Identify which cell holds the provided text, then report its [x, y] central coordinate. 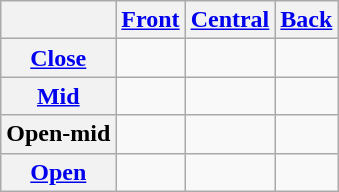
Open [58, 172]
Back [306, 20]
Mid [58, 96]
Open-mid [58, 134]
Close [58, 58]
Front [150, 20]
Central [230, 20]
